Scan for the cell matching the given text and deliver its (X, Y) coordinate at center. 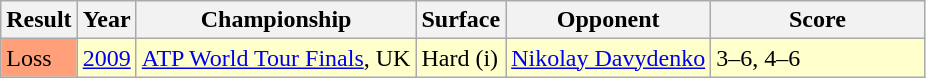
Championship (276, 20)
ATP World Tour Finals, UK (276, 58)
3–6, 4–6 (818, 58)
Hard (i) (461, 58)
Loss (39, 58)
Score (818, 20)
Surface (461, 20)
Year (106, 20)
Result (39, 20)
Opponent (608, 20)
Nikolay Davydenko (608, 58)
2009 (106, 58)
